Extract the (x, y) coordinate from the center of the cell holding the provided text.  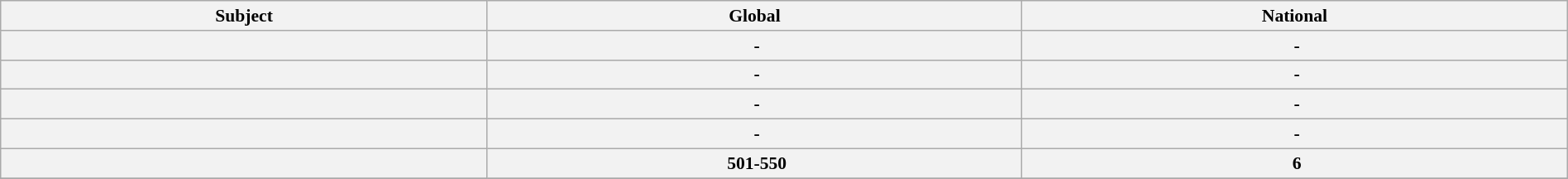
6 (1295, 163)
501-550 (754, 163)
Subject (245, 16)
National (1295, 16)
Global (754, 16)
